For the text-containing cell, return its midpoint in (x, y) coordinate format. 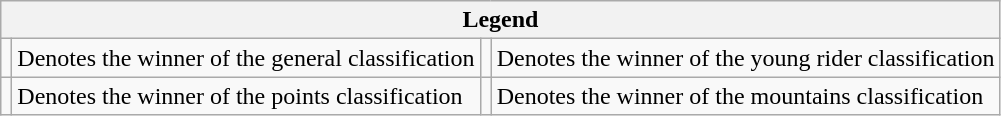
Denotes the winner of the general classification (246, 58)
Legend (500, 20)
Denotes the winner of the points classification (246, 96)
Denotes the winner of the young rider classification (746, 58)
Denotes the winner of the mountains classification (746, 96)
